Provide the (X, Y) coordinate of the cell's center where the given text is located.  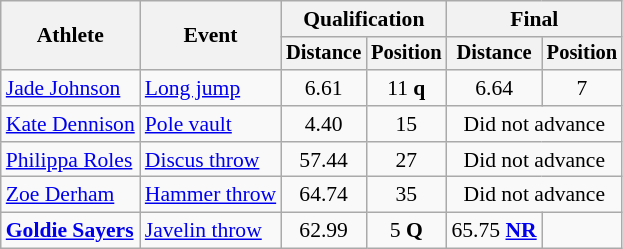
7 (582, 88)
Long jump (210, 88)
5 Q (406, 231)
4.40 (324, 124)
Goldie Sayers (70, 231)
64.74 (324, 195)
Hammer throw (210, 195)
Javelin throw (210, 231)
11 q (406, 88)
Discus throw (210, 160)
15 (406, 124)
Qualification (364, 19)
35 (406, 195)
Athlete (70, 36)
Final (534, 19)
62.99 (324, 231)
27 (406, 160)
Jade Johnson (70, 88)
Zoe Derham (70, 195)
57.44 (324, 160)
6.61 (324, 88)
Pole vault (210, 124)
65.75 NR (494, 231)
6.64 (494, 88)
Event (210, 36)
Philippa Roles (70, 160)
Kate Dennison (70, 124)
